Capture the cell that displays the provided text and extract its (x, y) central coordinate. 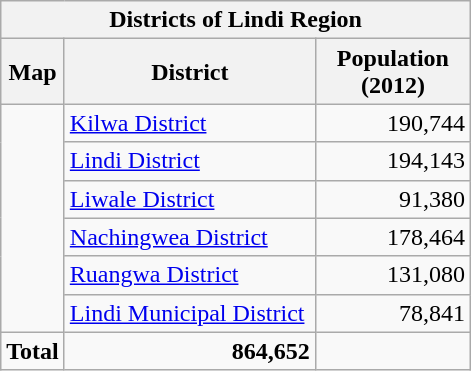
Liwale District (190, 199)
Districts of Lindi Region (236, 20)
194,143 (392, 161)
78,841 (392, 313)
91,380 (392, 199)
190,744 (392, 123)
Lindi District (190, 161)
Nachingwea District (190, 237)
864,652 (190, 351)
Total (33, 351)
Map (33, 72)
Kilwa District (190, 123)
District (190, 72)
131,080 (392, 275)
Lindi Municipal District (190, 313)
Population(2012) (392, 72)
178,464 (392, 237)
Ruangwa District (190, 275)
